Provide the [X, Y] coordinate of the cell's center where the given text is located.  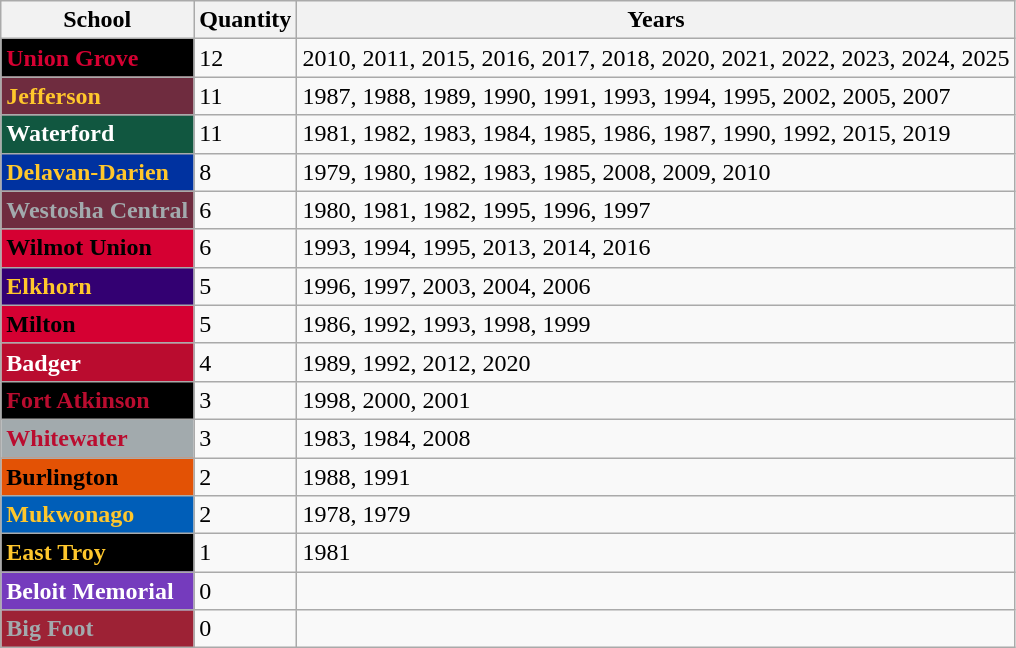
Union Grove [98, 58]
1987, 1988, 1989, 1990, 1991, 1993, 1994, 1995, 2002, 2005, 2007 [656, 96]
Fort Atkinson [98, 400]
1998, 2000, 2001 [656, 400]
4 [246, 362]
Delavan-Darien [98, 172]
Wilmot Union [98, 248]
2010, 2011, 2015, 2016, 2017, 2018, 2020, 2021, 2022, 2023, 2024, 2025 [656, 58]
Quantity [246, 20]
1989, 1992, 2012, 2020 [656, 362]
1996, 1997, 2003, 2004, 2006 [656, 286]
School [98, 20]
1983, 1984, 2008 [656, 438]
1978, 1979 [656, 515]
1 [246, 553]
8 [246, 172]
Elkhorn [98, 286]
Westosha Central [98, 210]
Waterford [98, 134]
1993, 1994, 1995, 2013, 2014, 2016 [656, 248]
East Troy [98, 553]
1981 [656, 553]
12 [246, 58]
1986, 1992, 1993, 1998, 1999 [656, 324]
1979, 1980, 1982, 1983, 1985, 2008, 2009, 2010 [656, 172]
Beloit Memorial [98, 591]
1981, 1982, 1983, 1984, 1985, 1986, 1987, 1990, 1992, 2015, 2019 [656, 134]
Badger [98, 362]
1980, 1981, 1982, 1995, 1996, 1997 [656, 210]
Years [656, 20]
Jefferson [98, 96]
Mukwonago [98, 515]
Burlington [98, 477]
Whitewater [98, 438]
Big Foot [98, 629]
1988, 1991 [656, 477]
Milton [98, 324]
